Scan for the cell matching the given text and deliver its (X, Y) coordinate at center. 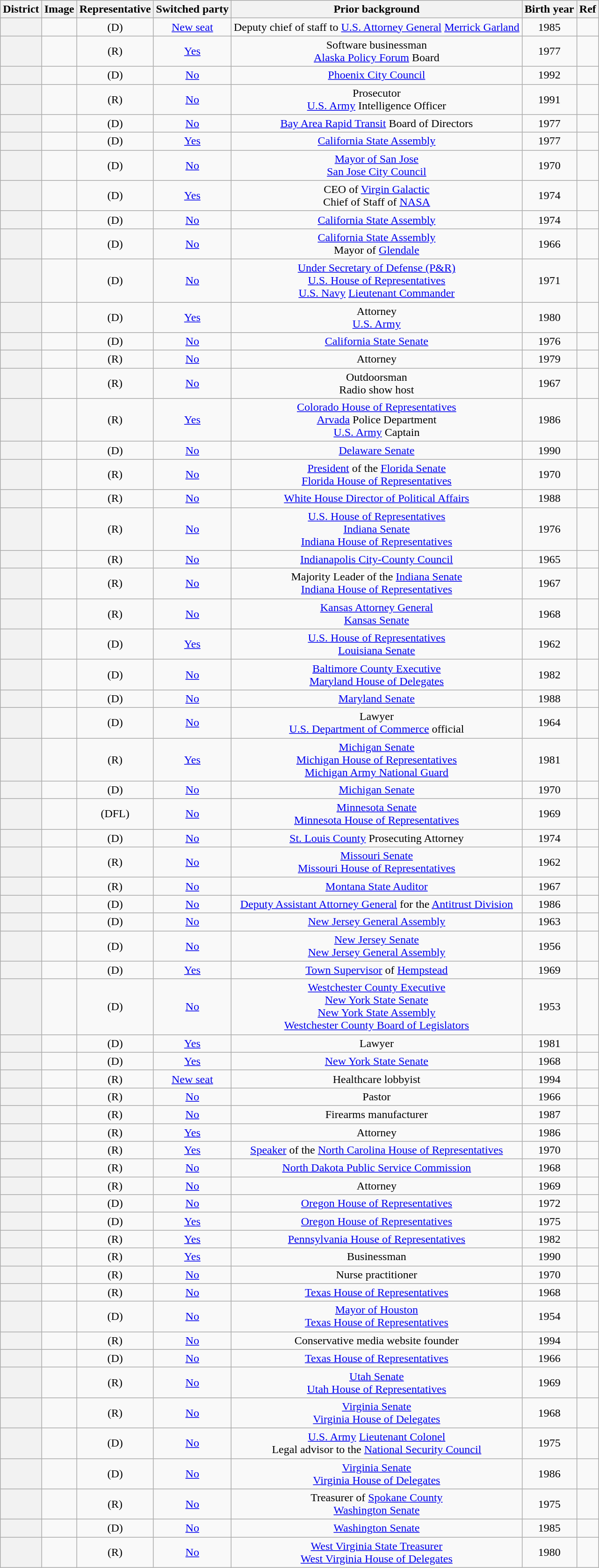
1963 (549, 922)
Utah SenateUtah House of Representatives (376, 1382)
Prior background (376, 9)
Healthcare lobbyist (376, 1079)
Representative (115, 9)
U.S. House of RepresentativesIndiana SenateIndiana House of Representatives (376, 529)
Maryland Senate (376, 698)
Bay Area Rapid Transit Board of Directors (376, 123)
LawyerU.S. Department of Commerce official (376, 722)
Deputy Assistant Attorney General for the Antitrust Division (376, 904)
Phoenix City Council (376, 75)
Ref (587, 9)
CEO of Virgin GalacticChief of Staff of NASA (376, 195)
Treasurer of Spokane CountyWashington Senate (376, 1504)
Michigan SenateMichigan House of RepresentativesMichigan Army National Guard (376, 760)
AttorneyU.S. Army (376, 317)
Image (59, 9)
Minnesota SenateMinnesota House of Representatives (376, 814)
1956 (549, 946)
Firearms manufacturer (376, 1114)
U.S. Army Lieutenant ColonelLegal advisor to the National Security Council (376, 1443)
White House Director of Political Affairs (376, 499)
Switched party (192, 9)
Deputy chief of staff to U.S. Attorney General Merrick Garland (376, 27)
1979 (549, 359)
Missouri SenateMissouri House of Representatives (376, 862)
1972 (549, 1204)
Software businessmanAlaska Policy Forum Board (376, 51)
Birth year (549, 9)
Montana State Auditor (376, 886)
1964 (549, 722)
California State AssemblyMayor of Glendale (376, 244)
Delaware Senate (376, 450)
OutdoorsmanRadio show host (376, 383)
Speaker of the North Carolina House of Representatives (376, 1150)
West Virginia State TreasurerWest Virginia House of Delegates (376, 1552)
1965 (549, 559)
Indianapolis City-County Council (376, 559)
(DFL) (115, 814)
Nurse practitioner (376, 1275)
Baltimore County ExecutiveMaryland House of Delegates (376, 675)
Pennsylvania House of Representatives (376, 1239)
1987 (549, 1114)
Colorado House of RepresentativesArvada Police DepartmentU.S. Army Captain (376, 420)
Westchester County ExecutiveNew York State SenateNew York State AssemblyWestchester County Board of Legislators (376, 1006)
St. Louis County Prosecuting Attorney (376, 838)
Pastor (376, 1097)
Mayor of San JoseSan Jose City Council (376, 165)
New Jersey SenateNew Jersey General Assembly (376, 946)
New York State Senate (376, 1061)
U.S. House of RepresentativesLouisiana Senate (376, 644)
Majority Leader of the Indiana SenateIndiana House of Representatives (376, 583)
1992 (549, 75)
New Jersey General Assembly (376, 922)
Kansas Attorney GeneralKansas Senate (376, 614)
Lawyer (376, 1043)
1971 (549, 280)
Michigan Senate (376, 790)
North Dakota Public Service Commission (376, 1168)
President of the Florida SenateFlorida House of Representatives (376, 475)
ProsecutorU.S. Army Intelligence Officer (376, 99)
Washington Senate (376, 1528)
Mayor of HoustonTexas House of Representatives (376, 1317)
1954 (549, 1317)
Under Secretary of Defense (P&R)U.S. House of RepresentativesU.S. Navy Lieutenant Commander (376, 280)
Conservative media website founder (376, 1340)
1953 (549, 1006)
1991 (549, 99)
Businessman (376, 1257)
California State Senate (376, 342)
Town Supervisor of Hempstead (376, 970)
District (21, 9)
